Return the [X, Y] coordinate for the center point of the cell that contains the specified text.  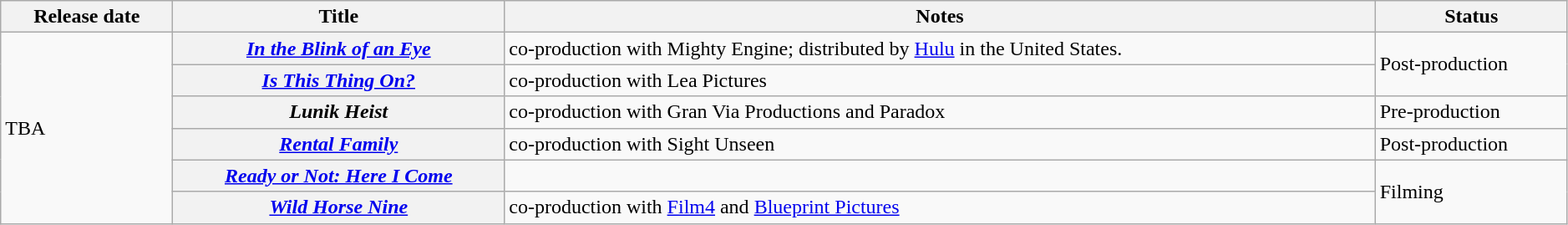
Wild Horse Nine [339, 207]
Lunik Heist [339, 112]
Is This Thing On? [339, 80]
co-production with Gran Via Productions and Paradox [940, 112]
co-production with Mighty Engine; distributed by Hulu in the United States. [940, 49]
TBA [87, 128]
Title [339, 17]
Ready or Not: Here I Come [339, 176]
Notes [940, 17]
Status [1471, 17]
In the Blink of an Eye [339, 49]
co-production with Sight Unseen [940, 144]
co-production with Lea Pictures [940, 80]
Pre-production [1471, 112]
Release date [87, 17]
Rental Family [339, 144]
co-production with Film4 and Blueprint Pictures [940, 207]
Filming [1471, 192]
